Output the (X, Y) coordinate of the center of the cell containing the given text.  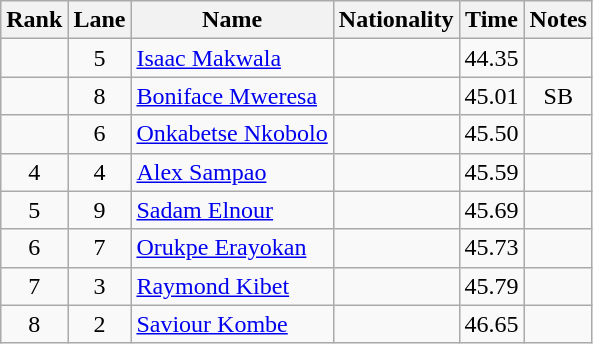
9 (100, 210)
Boniface Mweresa (232, 96)
Sadam Elnour (232, 210)
Rank (34, 20)
45.50 (492, 134)
Raymond Kibet (232, 286)
45.59 (492, 172)
45.01 (492, 96)
Orukpe Erayokan (232, 248)
Alex Sampao (232, 172)
45.69 (492, 210)
Notes (558, 20)
45.79 (492, 286)
Isaac Makwala (232, 58)
46.65 (492, 324)
44.35 (492, 58)
Lane (100, 20)
Onkabetse Nkobolo (232, 134)
Time (492, 20)
Name (232, 20)
Nationality (396, 20)
SB (558, 96)
45.73 (492, 248)
Saviour Kombe (232, 324)
3 (100, 286)
2 (100, 324)
